Identify which cell holds the provided text, then report its [x, y] central coordinate. 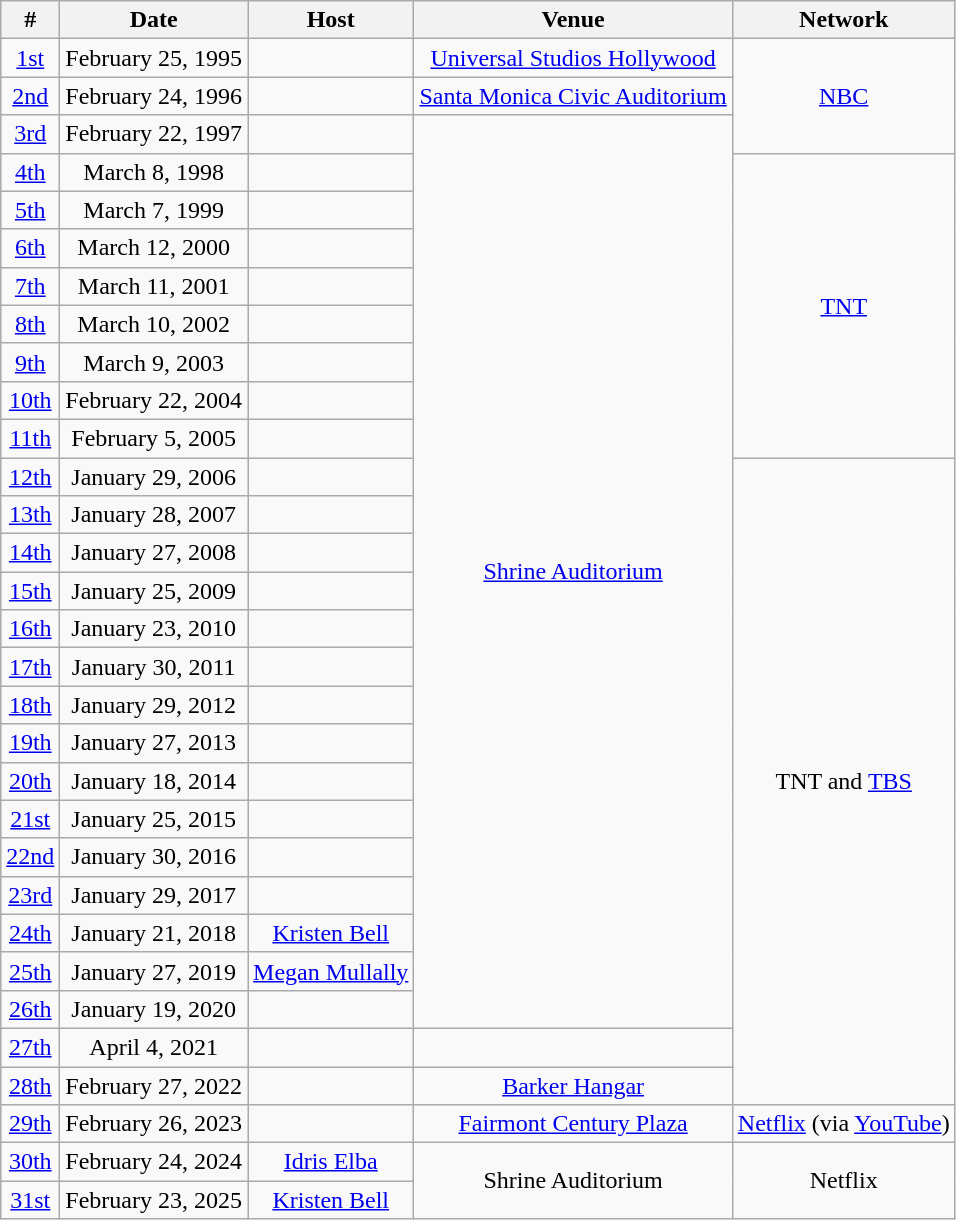
# [30, 20]
15th [30, 591]
Fairmont Century Plaza [573, 1124]
17th [30, 667]
January 27, 2008 [154, 553]
January 21, 2018 [154, 933]
Idris Elba [331, 1162]
Universal Studios Hollywood [573, 58]
7th [30, 286]
January 29, 2017 [154, 895]
February 24, 2024 [154, 1162]
January 28, 2007 [154, 515]
9th [30, 362]
January 25, 2009 [154, 591]
January 29, 2006 [154, 477]
28th [30, 1085]
January 18, 2014 [154, 781]
January 27, 2019 [154, 971]
February 26, 2023 [154, 1124]
January 23, 2010 [154, 629]
Network [844, 20]
4th [30, 172]
16th [30, 629]
20th [30, 781]
1st [30, 58]
March 9, 2003 [154, 362]
13th [30, 515]
Host [331, 20]
January 30, 2011 [154, 667]
19th [30, 743]
Netflix [844, 1181]
Venue [573, 20]
January 25, 2015 [154, 819]
12th [30, 477]
8th [30, 324]
26th [30, 1009]
21st [30, 819]
5th [30, 210]
February 25, 1995 [154, 58]
February 23, 2025 [154, 1200]
31st [30, 1200]
25th [30, 971]
January 29, 2012 [154, 705]
29th [30, 1124]
22nd [30, 857]
March 11, 2001 [154, 286]
January 27, 2013 [154, 743]
6th [30, 248]
March 10, 2002 [154, 324]
10th [30, 400]
March 7, 1999 [154, 210]
3rd [30, 134]
18th [30, 705]
24th [30, 933]
2nd [30, 96]
30th [30, 1162]
Netflix (via YouTube) [844, 1124]
Santa Monica Civic Auditorium [573, 96]
Megan Mullally [331, 971]
January 19, 2020 [154, 1009]
14th [30, 553]
27th [30, 1047]
February 22, 1997 [154, 134]
TNT and TBS [844, 782]
January 30, 2016 [154, 857]
February 24, 1996 [154, 96]
February 22, 2004 [154, 400]
11th [30, 438]
April 4, 2021 [154, 1047]
Barker Hangar [573, 1085]
23rd [30, 895]
TNT [844, 305]
March 12, 2000 [154, 248]
February 27, 2022 [154, 1085]
March 8, 1998 [154, 172]
February 5, 2005 [154, 438]
Date [154, 20]
NBC [844, 96]
